Return [X, Y] of the center of cell containing provided text 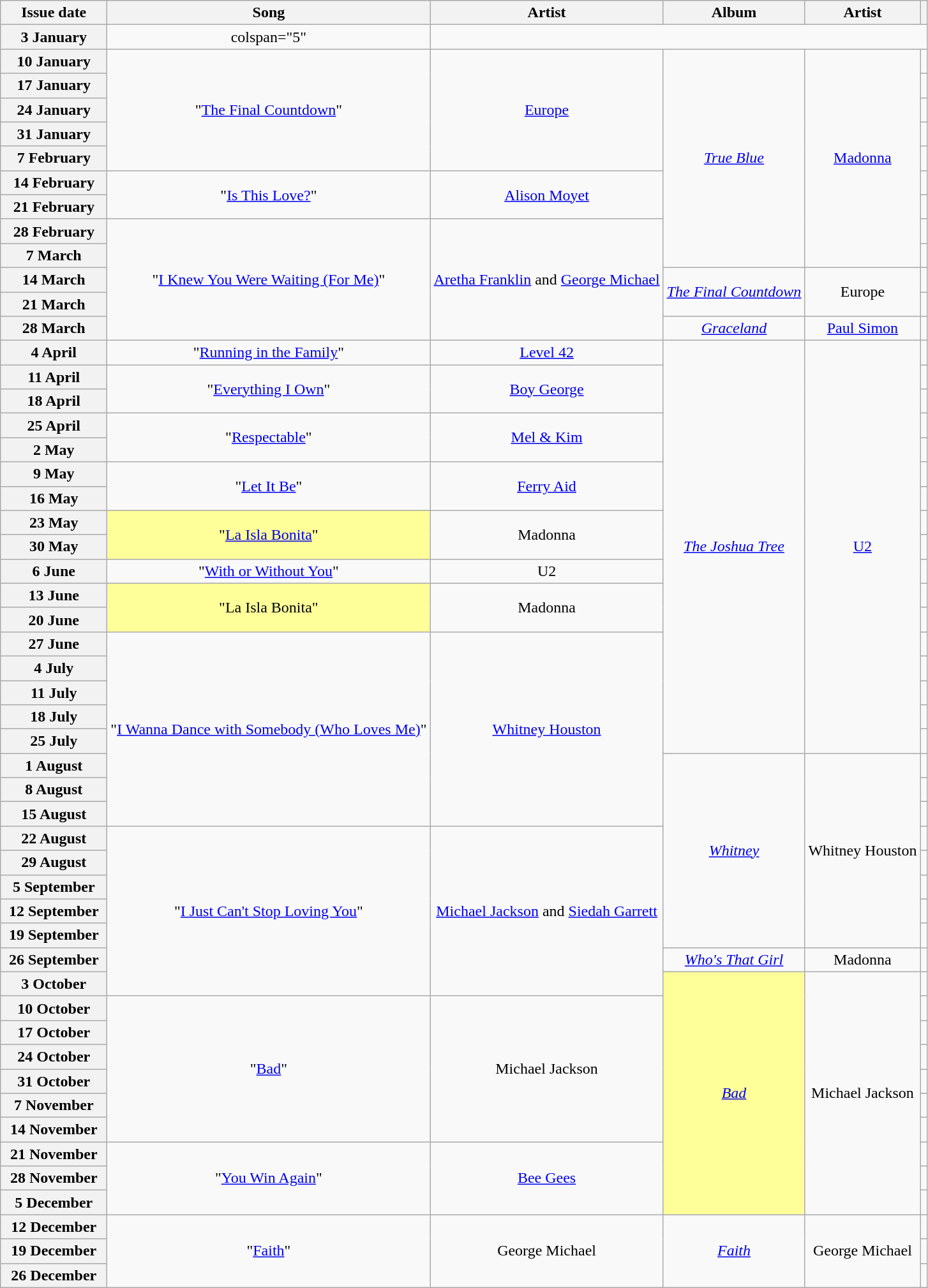
Song [269, 13]
19 September [54, 935]
24 January [54, 110]
11 April [54, 377]
Alison Moyet [546, 195]
"Let It Be" [269, 486]
15 August [54, 814]
Boy George [546, 389]
10 January [54, 61]
31 January [54, 134]
Whitney [734, 850]
17 October [54, 1032]
"Everything I Own" [269, 389]
24 October [54, 1056]
"You Win Again" [269, 1178]
23 May [54, 522]
8 August [54, 790]
Bee Gees [546, 1178]
True Blue [734, 158]
5 December [54, 1203]
7 March [54, 255]
21 February [54, 207]
1 August [54, 766]
4 July [54, 668]
Ferry Aid [546, 486]
25 April [54, 426]
17 January [54, 85]
31 October [54, 1081]
29 August [54, 862]
14 March [54, 279]
28 February [54, 231]
"Respectable" [269, 438]
26 December [54, 1275]
"I Knew You Were Waiting (For Me)" [269, 279]
Graceland [734, 329]
Michael Jackson and Siedah Garrett [546, 911]
9 May [54, 474]
Bad [734, 1093]
28 November [54, 1178]
12 September [54, 911]
Mel & Kim [546, 438]
"With or Without You" [269, 571]
"Bad" [269, 1069]
"Faith" [269, 1251]
20 June [54, 619]
Who's That Girl [734, 959]
Level 42 [546, 353]
30 May [54, 547]
21 November [54, 1154]
12 December [54, 1227]
Issue date [54, 13]
Paul Simon [863, 329]
"Running in the Family" [269, 353]
18 July [54, 717]
28 March [54, 329]
3 October [54, 984]
16 May [54, 498]
4 April [54, 353]
6 June [54, 571]
"I Wanna Dance with Somebody (Who Loves Me)" [269, 729]
10 October [54, 1008]
5 September [54, 887]
13 June [54, 595]
7 November [54, 1106]
26 September [54, 959]
25 July [54, 741]
Aretha Franklin and George Michael [546, 279]
14 February [54, 182]
19 December [54, 1251]
3 January [54, 37]
colspan="5" [269, 37]
"The Final Countdown" [269, 110]
Faith [734, 1251]
18 April [54, 401]
7 February [54, 158]
21 March [54, 304]
14 November [54, 1130]
2 May [54, 450]
22 August [54, 838]
11 July [54, 692]
The Final Countdown [734, 292]
"I Just Can't Stop Loving You" [269, 911]
Album [734, 13]
"Is This Love?" [269, 195]
The Joshua Tree [734, 547]
27 June [54, 644]
